For the text-containing cell, return its midpoint in (x, y) coordinate format. 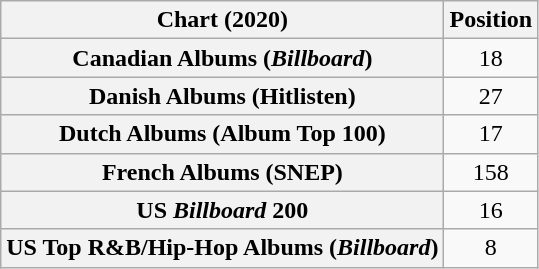
Position (491, 20)
French Albums (SNEP) (222, 172)
27 (491, 96)
16 (491, 210)
17 (491, 134)
US Billboard 200 (222, 210)
18 (491, 58)
Chart (2020) (222, 20)
8 (491, 248)
Dutch Albums (Album Top 100) (222, 134)
US Top R&B/Hip-Hop Albums (Billboard) (222, 248)
Canadian Albums (Billboard) (222, 58)
158 (491, 172)
Danish Albums (Hitlisten) (222, 96)
